Determine the (X, Y) coordinate at the center of the cell enclosing the given text.  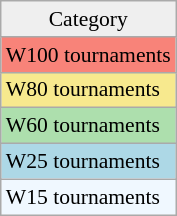
W80 tournaments (88, 90)
W15 tournaments (88, 197)
Category (88, 19)
W100 tournaments (88, 55)
W25 tournaments (88, 162)
W60 tournaments (88, 126)
